Scan for the cell matching the given text and deliver its [x, y] coordinate at center. 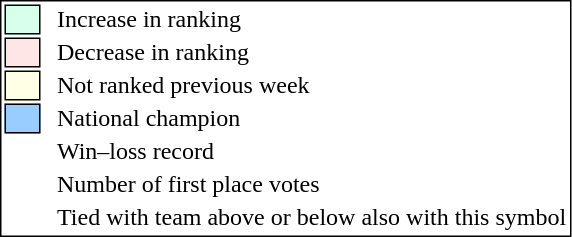
Not ranked previous week [312, 85]
Decrease in ranking [312, 53]
Win–loss record [312, 151]
Number of first place votes [312, 185]
National champion [312, 119]
Increase in ranking [312, 19]
Tied with team above or below also with this symbol [312, 217]
